Provide the (x, y) coordinate of the cell's center where the given text is located.  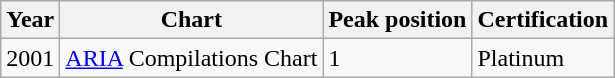
Peak position (398, 20)
ARIA Compilations Chart (192, 58)
Chart (192, 20)
2001 (30, 58)
Year (30, 20)
1 (398, 58)
Platinum (543, 58)
Certification (543, 20)
